Output the (x, y) coordinate of the center of the cell containing the given text.  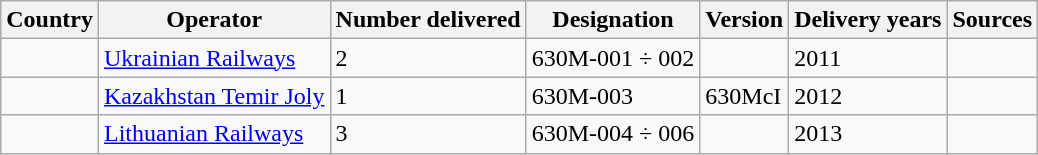
630M-001 ÷ 002 (613, 58)
Delivery years (868, 20)
2011 (868, 58)
Operator (214, 20)
Designation (613, 20)
630M-004 ÷ 006 (613, 134)
Country (50, 20)
Ukrainian Railways (214, 58)
Lithuanian Railways (214, 134)
2013 (868, 134)
2 (428, 58)
2012 (868, 96)
Kazakhstan Temir Joly (214, 96)
630M-003 (613, 96)
1 (428, 96)
630McI (744, 96)
Number delivered (428, 20)
Sources (992, 20)
Version (744, 20)
3 (428, 134)
